Return the [x, y] coordinate for the center point of the cell that contains the specified text.  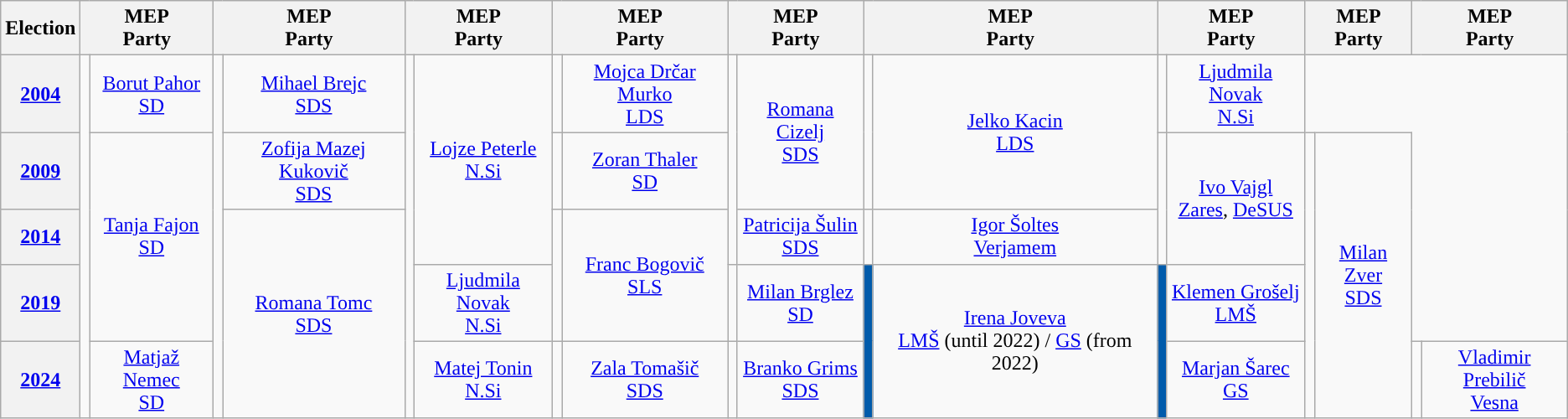
Lojze PeterleN.Si [482, 159]
2004 [40, 94]
Borut PahorSD [152, 94]
Ivo VajglZares, DeSUS [1236, 198]
2009 [40, 171]
Matjaž NemecSD [152, 380]
Igor ŠoltesVerjamem [1015, 236]
Milan ZverSDS [1364, 275]
Zala TomašičSDS [645, 380]
Zoran ThalerSD [645, 171]
Branko GrimsSDS [801, 380]
2014 [40, 236]
2019 [40, 303]
Romana TomcSDS [313, 313]
Zofija Mazej KukovičSDS [313, 171]
Romana CizeljSDS [801, 132]
Patricija ŠulinSDS [801, 236]
Milan BrglezSD [801, 303]
Tanja FajonSD [152, 236]
Matej ToninN.Si [482, 380]
Irena JovevaLMŠ (until 2022) / GS (from 2022) [1015, 341]
Mihael BrejcSDS [313, 94]
Mojca Drčar MurkoLDS [645, 94]
Franc BogovičSLS [645, 275]
Klemen GrošeljLMŠ [1236, 303]
Election [40, 28]
Marjan ŠarecGS [1236, 380]
Jelko KacinLDS [1015, 132]
Vladimir PrebiličVesna [1494, 380]
2024 [40, 380]
